Return the (x, y) coordinate for the center point of the cell that contains the specified text.  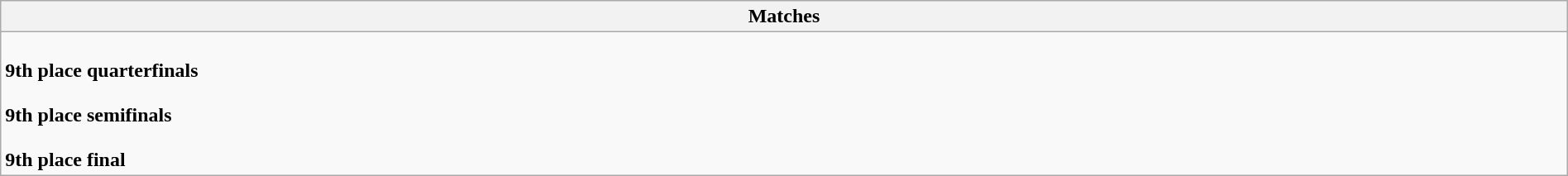
Matches (784, 17)
9th place quarterfinals 9th place semifinals 9th place final (784, 104)
